Output the [x, y] coordinate of the center of the cell containing the given text.  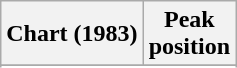
Peakposition [189, 34]
Chart (1983) [72, 34]
